For the text-containing cell, return its midpoint in [x, y] coordinate format. 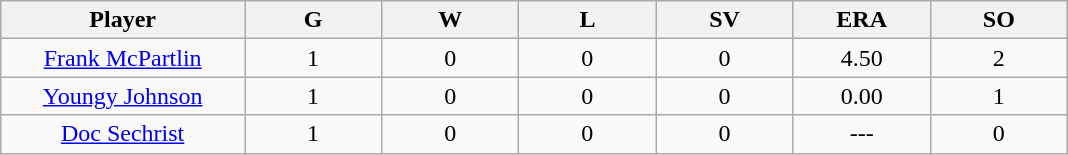
W [450, 20]
SO [998, 20]
--- [862, 134]
ERA [862, 20]
4.50 [862, 58]
2 [998, 58]
Frank McPartlin [123, 58]
Player [123, 20]
Doc Sechrist [123, 134]
G [314, 20]
0.00 [862, 96]
Youngy Johnson [123, 96]
SV [724, 20]
L [588, 20]
